Return the [x, y] coordinate for the center point of the cell that contains the specified text.  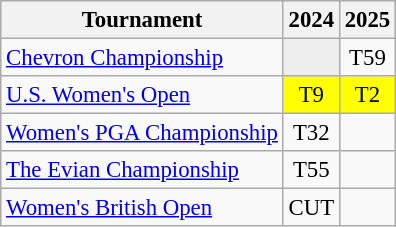
The Evian Championship [142, 170]
T2 [367, 95]
Tournament [142, 20]
T59 [367, 58]
Chevron Championship [142, 58]
CUT [311, 208]
T32 [311, 133]
Women's British Open [142, 208]
2025 [367, 20]
Women's PGA Championship [142, 133]
2024 [311, 20]
T9 [311, 95]
T55 [311, 170]
U.S. Women's Open [142, 95]
